Output the (x, y) coordinate of the center of the cell containing the given text.  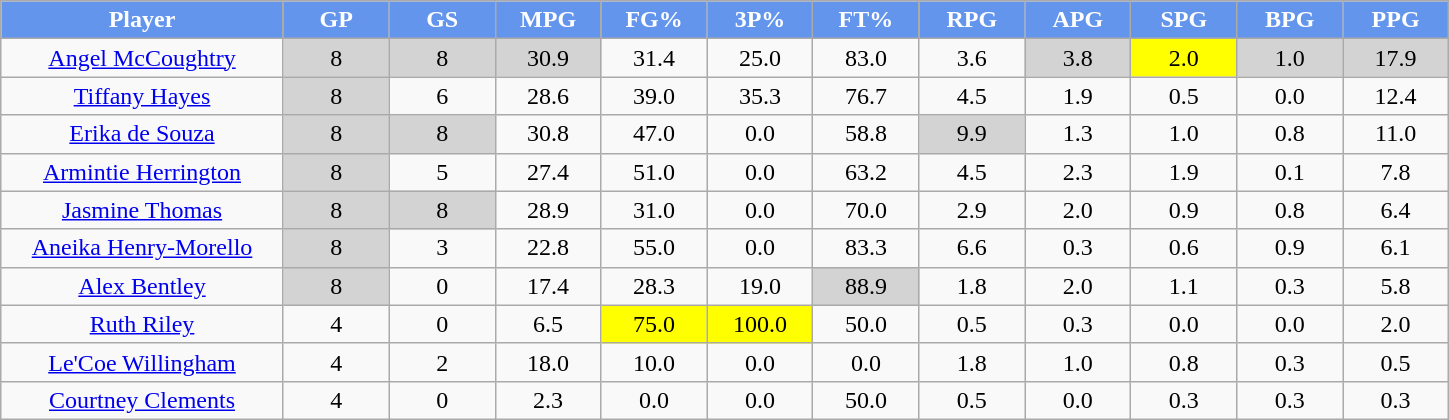
88.9 (866, 286)
BPG (1290, 20)
10.0 (654, 362)
2 (442, 362)
9.9 (972, 134)
28.3 (654, 286)
SPG (1184, 20)
RPG (972, 20)
19.0 (760, 286)
35.3 (760, 96)
18.0 (548, 362)
Armintie Herrington (142, 172)
0.6 (1184, 248)
39.0 (654, 96)
12.4 (1396, 96)
Angel McCoughtry (142, 58)
28.6 (548, 96)
Aneika Henry-Morello (142, 248)
2.9 (972, 210)
55.0 (654, 248)
31.4 (654, 58)
3.6 (972, 58)
APG (1078, 20)
30.8 (548, 134)
51.0 (654, 172)
Le'Coe Willingham (142, 362)
6.4 (1396, 210)
27.4 (548, 172)
47.0 (654, 134)
58.8 (866, 134)
FG% (654, 20)
GP (336, 20)
1.3 (1078, 134)
Erika de Souza (142, 134)
Ruth Riley (142, 324)
25.0 (760, 58)
75.0 (654, 324)
5.8 (1396, 286)
FT% (866, 20)
PPG (1396, 20)
GS (442, 20)
Player (142, 20)
1.1 (1184, 286)
6 (442, 96)
6.1 (1396, 248)
6.5 (548, 324)
30.9 (548, 58)
83.3 (866, 248)
83.0 (866, 58)
17.4 (548, 286)
7.8 (1396, 172)
3.8 (1078, 58)
31.0 (654, 210)
MPG (548, 20)
6.6 (972, 248)
5 (442, 172)
0.1 (1290, 172)
28.9 (548, 210)
3 (442, 248)
100.0 (760, 324)
3P% (760, 20)
70.0 (866, 210)
Courtney Clements (142, 400)
Alex Bentley (142, 286)
17.9 (1396, 58)
Tiffany Hayes (142, 96)
11.0 (1396, 134)
22.8 (548, 248)
76.7 (866, 96)
63.2 (866, 172)
Jasmine Thomas (142, 210)
